Determine the [x, y] coordinate at the center of the cell enclosing the given text.  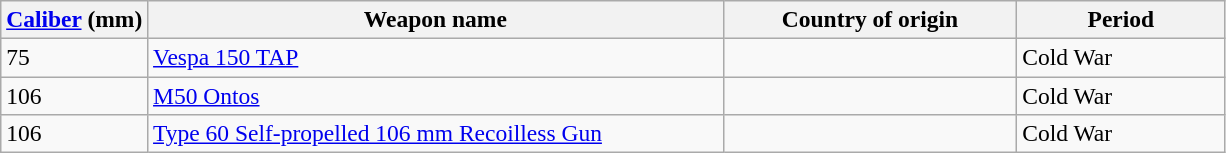
Type 60 Self-propelled 106 mm Recoilless Gun [436, 133]
Country of origin [870, 19]
Caliber (mm) [74, 19]
75 [74, 57]
Vespa 150 TAP [436, 57]
Weapon name [436, 19]
M50 Ontos [436, 95]
Period [1121, 19]
